Pinpoint the cell where the given text exists, returning its [X, Y] midpoint coordinate. 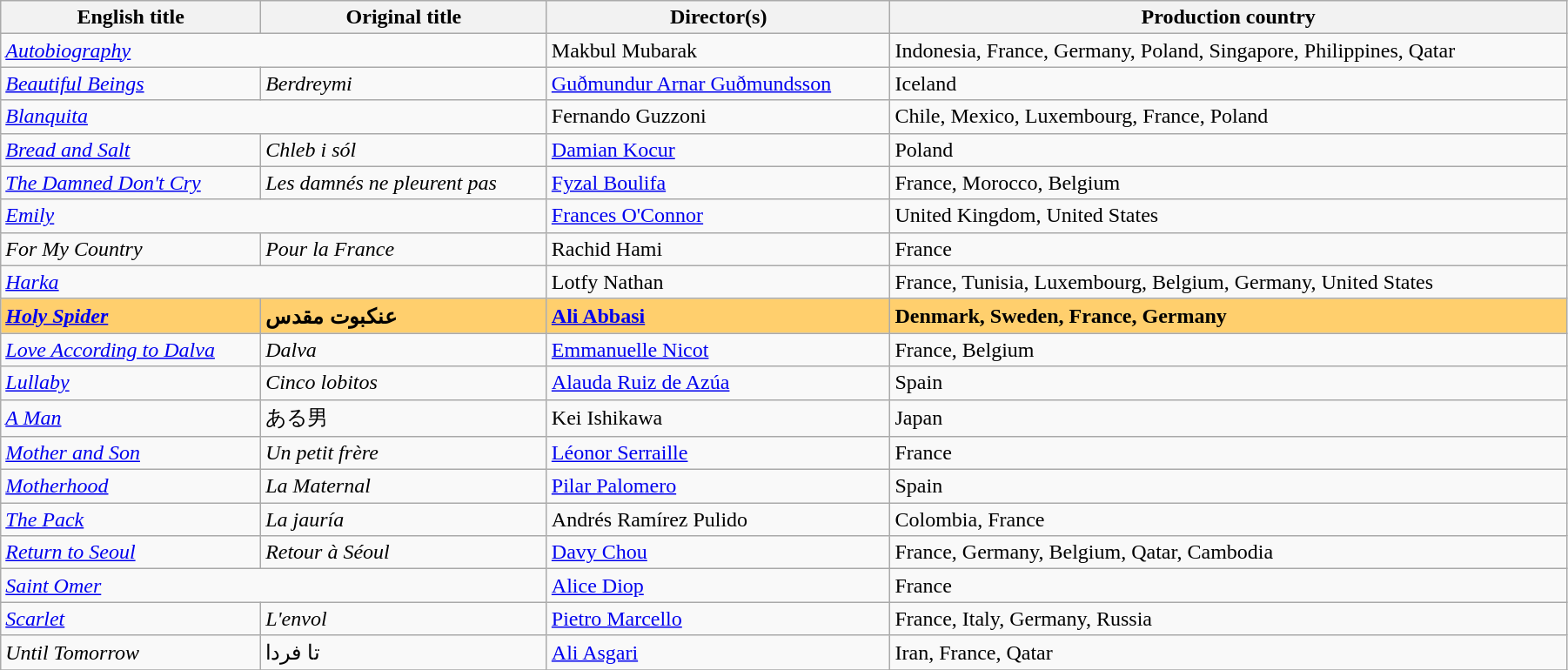
Retour à Séoul [404, 553]
Makbul Mubarak [719, 50]
Until Tomorrow [131, 653]
Chile, Mexico, Luxembourg, France, Poland [1229, 117]
Lotfy Nathan [719, 282]
For My Country [131, 249]
Denmark, Sweden, France, Germany [1229, 316]
Bread and Salt [131, 150]
L'envol [404, 619]
Damian Kocur [719, 150]
Léonor Serraille [719, 453]
عنکبوت مقدس [404, 316]
Un petit frère [404, 453]
Alice Diop [719, 586]
Return to Seoul [131, 553]
Guðmundur Arnar Guðmundsson [719, 84]
تا فردا [404, 653]
Dalva [404, 350]
Autobiography [274, 50]
Ali Asgari [719, 653]
United Kingdom, United States [1229, 216]
Les damnés ne pleurent pas [404, 183]
Alauda Ruiz de Azúa [719, 383]
Indonesia, France, Germany, Poland, Singapore, Philippines, Qatar [1229, 50]
Emmanuelle Nicot [719, 350]
Holy Spider [131, 316]
Andrés Ramírez Pulido [719, 519]
Iran, France, Qatar [1229, 653]
Japan [1229, 418]
France, Italy, Germany, Russia [1229, 619]
Rachid Hami [719, 249]
English title [131, 17]
Blanquita [274, 117]
Davy Chou [719, 553]
Kei Ishikawa [719, 418]
Director(s) [719, 17]
Scarlet [131, 619]
ある男 [404, 418]
Berdreymi [404, 84]
Motherhood [131, 486]
Iceland [1229, 84]
France, Belgium [1229, 350]
La jauría [404, 519]
Love According to Dalva [131, 350]
Original title [404, 17]
Fyzal Boulifa [719, 183]
Mother and Son [131, 453]
Beautiful Beings [131, 84]
Production country [1229, 17]
France, Germany, Belgium, Qatar, Cambodia [1229, 553]
Frances O'Connor [719, 216]
Lullaby [131, 383]
La Maternal [404, 486]
The Pack [131, 519]
A Man [131, 418]
Ali Abbasi [719, 316]
Cinco lobitos [404, 383]
France, Tunisia, Luxembourg, Belgium, Germany, United States [1229, 282]
Pilar Palomero [719, 486]
Pour la France [404, 249]
Fernando Guzzoni [719, 117]
Pietro Marcello [719, 619]
Colombia, France [1229, 519]
Chleb i sól [404, 150]
France, Morocco, Belgium [1229, 183]
Poland [1229, 150]
The Damned Don't Cry [131, 183]
Saint Omer [274, 586]
Emily [274, 216]
Harka [274, 282]
